Return [x, y] of the center of cell containing provided text 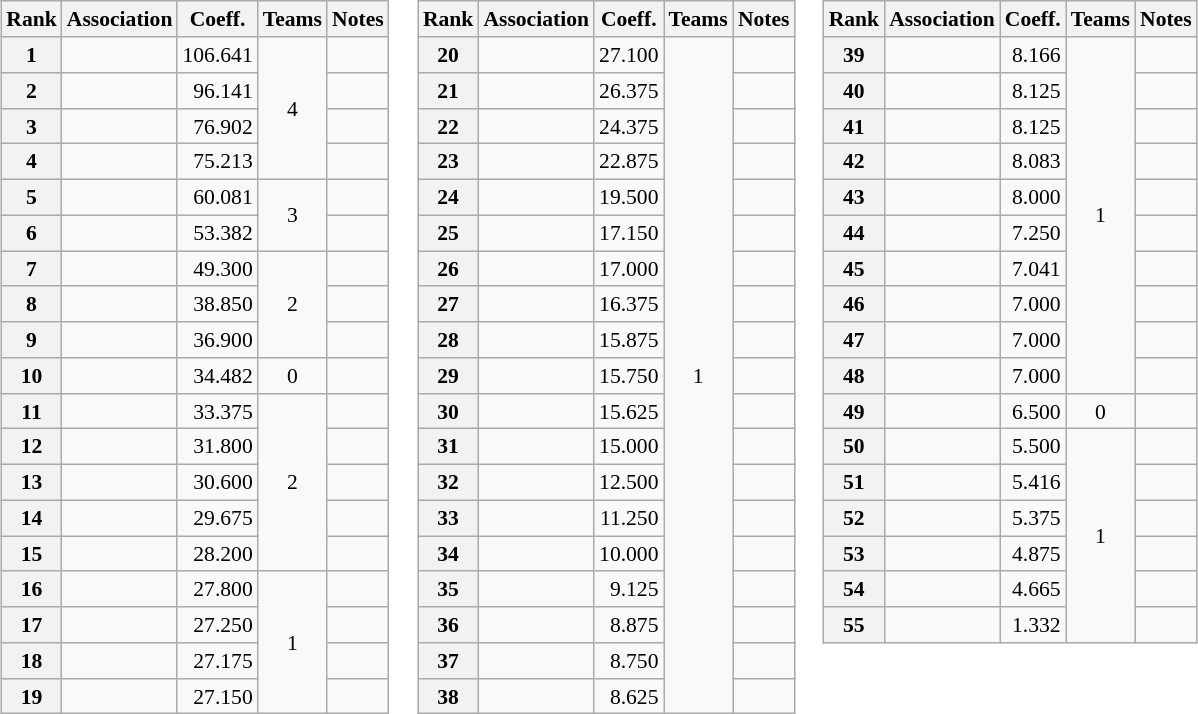
22.875 [628, 162]
27.100 [628, 55]
9.125 [628, 589]
96.141 [217, 91]
27.800 [217, 589]
36.900 [217, 340]
5 [32, 197]
27.175 [217, 661]
4.665 [1033, 589]
27.250 [217, 625]
16 [32, 589]
34 [448, 554]
50 [854, 447]
8.875 [628, 625]
27.150 [217, 696]
15.000 [628, 447]
8.166 [1033, 55]
49.300 [217, 269]
23 [448, 162]
6.500 [1033, 411]
37 [448, 661]
31 [448, 447]
45 [854, 269]
42 [854, 162]
26 [448, 269]
8.000 [1033, 197]
29.675 [217, 518]
18 [32, 661]
12.500 [628, 482]
44 [854, 233]
41 [854, 126]
53 [854, 554]
15.625 [628, 411]
28.200 [217, 554]
54 [854, 589]
60.081 [217, 197]
38 [448, 696]
25 [448, 233]
49 [854, 411]
34.482 [217, 376]
33 [448, 518]
17.150 [628, 233]
27 [448, 304]
8.083 [1033, 162]
30 [448, 411]
16.375 [628, 304]
8.625 [628, 696]
5.500 [1033, 447]
52 [854, 518]
24.375 [628, 126]
75.213 [217, 162]
46 [854, 304]
8.750 [628, 661]
15 [32, 554]
29 [448, 376]
51 [854, 482]
53.382 [217, 233]
40 [854, 91]
6 [32, 233]
47 [854, 340]
24 [448, 197]
9 [32, 340]
7.041 [1033, 269]
35 [448, 589]
31.800 [217, 447]
8 [32, 304]
33.375 [217, 411]
26.375 [628, 91]
5.416 [1033, 482]
43 [854, 197]
12 [32, 447]
17.000 [628, 269]
28 [448, 340]
106.641 [217, 55]
32 [448, 482]
10.000 [628, 554]
11 [32, 411]
38.850 [217, 304]
55 [854, 625]
20 [448, 55]
15.875 [628, 340]
7.250 [1033, 233]
48 [854, 376]
76.902 [217, 126]
22 [448, 126]
1.332 [1033, 625]
4.875 [1033, 554]
11.250 [628, 518]
19 [32, 696]
30.600 [217, 482]
17 [32, 625]
19.500 [628, 197]
36 [448, 625]
14 [32, 518]
5.375 [1033, 518]
10 [32, 376]
21 [448, 91]
7 [32, 269]
39 [854, 55]
13 [32, 482]
15.750 [628, 376]
